Extract the [x, y] coordinate from the center of the cell holding the provided text.  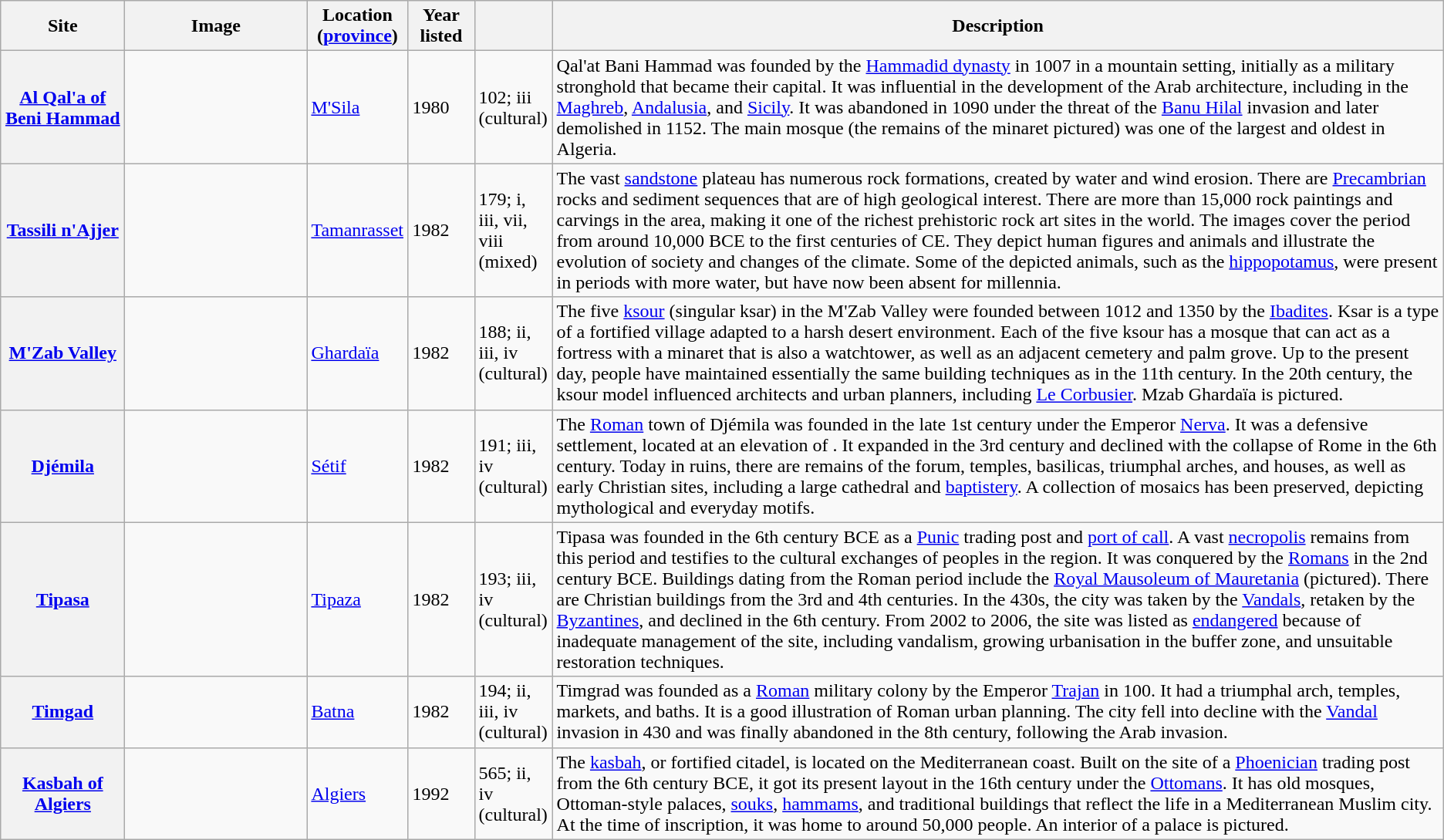
102; iii (cultural) [514, 107]
Djémila [63, 466]
Timgad [63, 712]
Tassili n'Ajjer [63, 230]
Tamanrasset [358, 230]
193; iii, iv (cultural) [514, 599]
M'Zab Valley [63, 353]
Al Qal'a of Beni Hammad [63, 107]
Tipaza [358, 599]
Year listed [441, 26]
M'Sila [358, 107]
Sétif [358, 466]
Algiers [358, 793]
194; ii, iii, iv (cultural) [514, 712]
565; ii, iv (cultural) [514, 793]
179; i, iii, vii, viii (mixed) [514, 230]
191; iii, iv (cultural) [514, 466]
Description [998, 26]
Image [216, 26]
Tipasa [63, 599]
Ghardaïa [358, 353]
Site [63, 26]
188; ii, iii, iv (cultural) [514, 353]
Kasbah of Algiers [63, 793]
Batna [358, 712]
1980 [441, 107]
1992 [441, 793]
Location (province) [358, 26]
